From the cell containing the given text, extract its center point as [X, Y] coordinate. 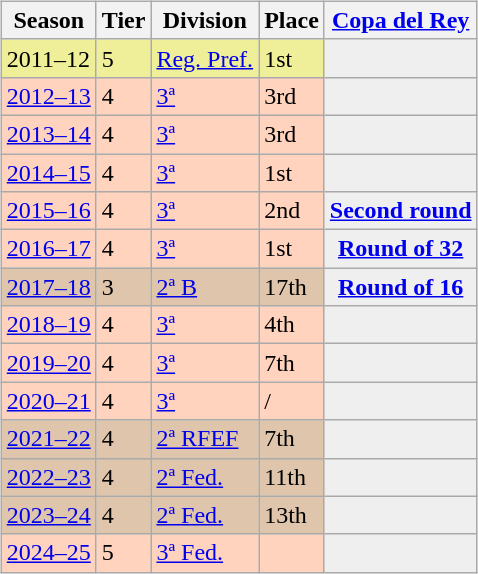
17th [292, 287]
11th [292, 477]
2024–25 [48, 553]
2013–14 [48, 134]
2021–22 [48, 439]
2nd [292, 211]
Reg. Pref. [205, 58]
2014–15 [48, 173]
2022–23 [48, 477]
3ª Fed. [205, 553]
2012–13 [48, 96]
Round of 32 [400, 249]
13th [292, 515]
Season [48, 20]
Tier [124, 20]
2020–21 [48, 401]
Second round [400, 211]
Place [292, 20]
2011–12 [48, 58]
Copa del Rey [400, 20]
2ª RFEF [205, 439]
2023–24 [48, 515]
2019–20 [48, 363]
2016–17 [48, 249]
3 [124, 287]
2018–19 [48, 325]
2017–18 [48, 287]
Division [205, 20]
2ª B [205, 287]
/ [292, 401]
Round of 16 [400, 287]
4th [292, 325]
2015–16 [48, 211]
